Determine the (X, Y) coordinate at the center of the cell enclosing the given text.  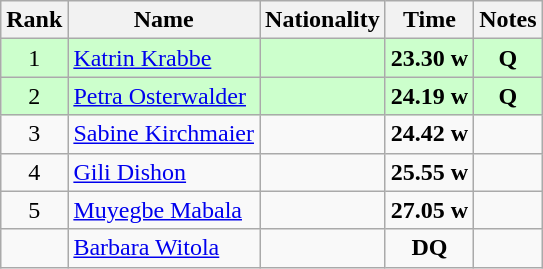
23.30 w (429, 58)
Sabine Kirchmaier (164, 134)
25.55 w (429, 172)
Name (164, 20)
Katrin Krabbe (164, 58)
2 (34, 96)
27.05 w (429, 210)
24.42 w (429, 134)
DQ (429, 248)
Gili Dishon (164, 172)
1 (34, 58)
24.19 w (429, 96)
Muyegbe Mabala (164, 210)
3 (34, 134)
Nationality (323, 20)
4 (34, 172)
Barbara Witola (164, 248)
Petra Osterwalder (164, 96)
5 (34, 210)
Notes (508, 20)
Time (429, 20)
Rank (34, 20)
